For the text-containing cell, return its midpoint in (X, Y) coordinate format. 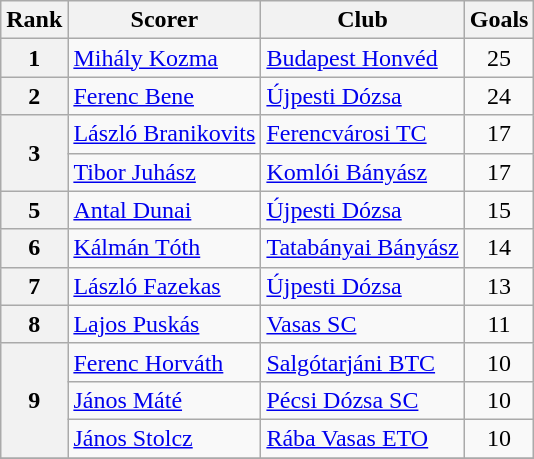
Rába Vasas ETO (362, 438)
Vasas SC (362, 324)
Kálmán Tóth (164, 248)
Budapest Honvéd (362, 58)
13 (499, 286)
25 (499, 58)
6 (34, 248)
Scorer (164, 20)
Club (362, 20)
Tibor Juhász (164, 172)
3 (34, 153)
8 (34, 324)
9 (34, 400)
Salgótarjáni BTC (362, 362)
24 (499, 96)
Komlói Bányász (362, 172)
Antal Dunai (164, 210)
1 (34, 58)
János Máté (164, 400)
2 (34, 96)
Tatabányai Bányász (362, 248)
Lajos Puskás (164, 324)
7 (34, 286)
11 (499, 324)
László Fazekas (164, 286)
Ferenc Bene (164, 96)
Rank (34, 20)
Goals (499, 20)
Ferencvárosi TC (362, 134)
Mihály Kozma (164, 58)
Ferenc Horváth (164, 362)
5 (34, 210)
Pécsi Dózsa SC (362, 400)
János Stolcz (164, 438)
László Branikovits (164, 134)
14 (499, 248)
15 (499, 210)
